Extract the (X, Y) coordinate from the center of the cell holding the provided text.  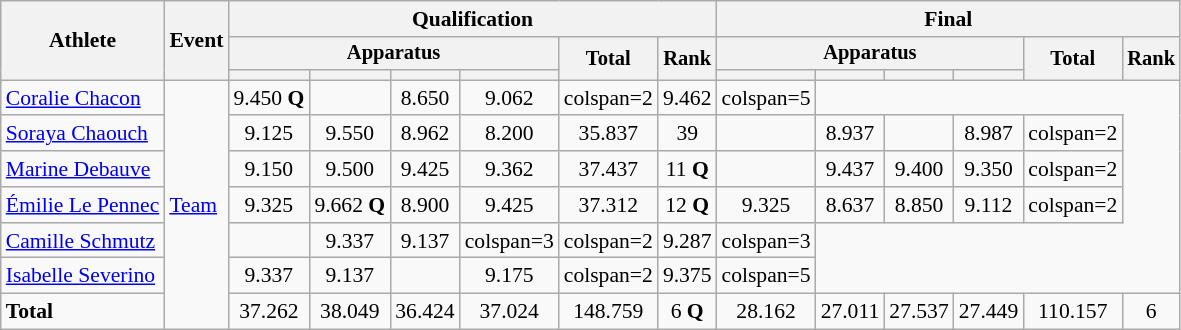
36.424 (424, 312)
9.437 (850, 169)
6 (1151, 312)
39 (688, 134)
8.962 (424, 134)
9.450 Q (268, 98)
9.550 (350, 134)
Event (196, 40)
9.362 (510, 169)
27.537 (918, 312)
Émilie Le Pennec (83, 205)
Final (948, 19)
37.437 (608, 169)
37.024 (510, 312)
8.650 (424, 98)
148.759 (608, 312)
37.262 (268, 312)
9.400 (918, 169)
12 Q (688, 205)
27.449 (988, 312)
9.112 (988, 205)
9.462 (688, 98)
9.062 (510, 98)
9.125 (268, 134)
Coralie Chacon (83, 98)
8.987 (988, 134)
27.011 (850, 312)
Qualification (472, 19)
9.662 Q (350, 205)
Soraya Chaouch (83, 134)
Team (196, 204)
9.175 (510, 276)
38.049 (350, 312)
Isabelle Severino (83, 276)
8.937 (850, 134)
Athlete (83, 40)
Marine Debauve (83, 169)
37.312 (608, 205)
8.637 (850, 205)
35.837 (608, 134)
28.162 (766, 312)
8.200 (510, 134)
9.350 (988, 169)
110.157 (1072, 312)
9.500 (350, 169)
11 Q (688, 169)
9.375 (688, 276)
6 Q (688, 312)
8.850 (918, 205)
9.287 (688, 241)
Camille Schmutz (83, 241)
8.900 (424, 205)
9.150 (268, 169)
